From the cell containing the given text, extract its center point as [x, y] coordinate. 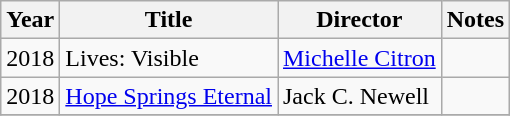
Notes [475, 20]
Hope Springs Eternal [169, 96]
Title [169, 20]
Michelle Citron [360, 58]
Year [30, 20]
Jack C. Newell [360, 96]
Director [360, 20]
Lives: Visible [169, 58]
